Pinpoint the cell where the given text exists, returning its (x, y) midpoint coordinate. 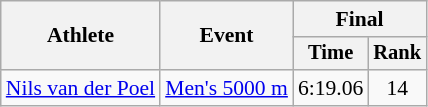
Rank (397, 54)
Time (330, 54)
Final (360, 19)
Men's 5000 m (226, 88)
6:19.06 (330, 88)
14 (397, 88)
Nils van der Poel (80, 88)
Athlete (80, 36)
Event (226, 36)
